Find where the given text appears and provide that cell's center as [X, Y] coordinate. 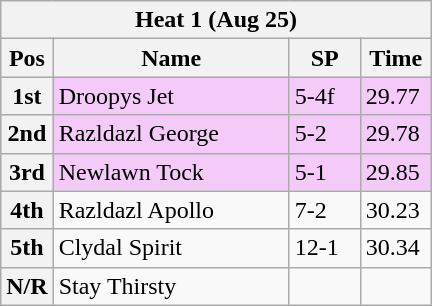
29.77 [396, 96]
Heat 1 (Aug 25) [216, 20]
1st [27, 96]
Razldazl George [171, 134]
7-2 [324, 210]
5-2 [324, 134]
Newlawn Tock [171, 172]
5-4f [324, 96]
Name [171, 58]
29.85 [396, 172]
5-1 [324, 172]
Droopys Jet [171, 96]
12-1 [324, 248]
Time [396, 58]
30.23 [396, 210]
Pos [27, 58]
3rd [27, 172]
Stay Thirsty [171, 286]
Razldazl Apollo [171, 210]
N/R [27, 286]
Clydal Spirit [171, 248]
2nd [27, 134]
4th [27, 210]
30.34 [396, 248]
SP [324, 58]
29.78 [396, 134]
5th [27, 248]
